Capture the cell that displays the provided text and extract its (X, Y) central coordinate. 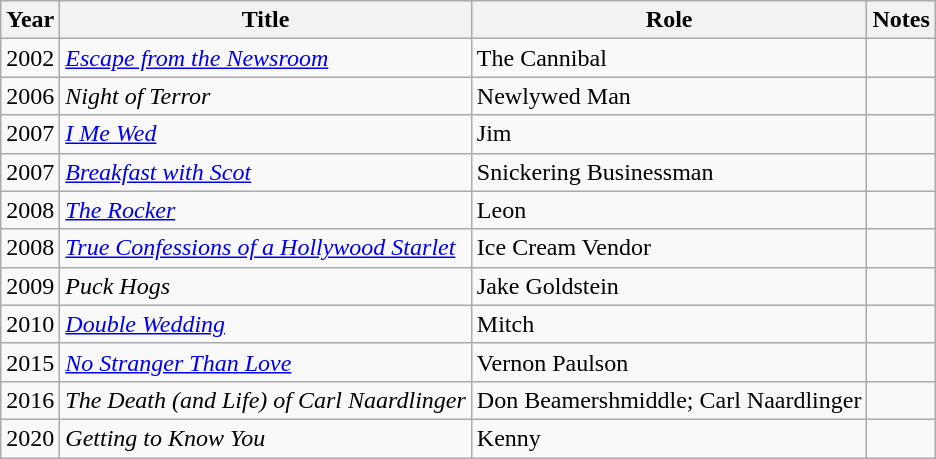
2015 (30, 362)
I Me Wed (266, 134)
Ice Cream Vendor (669, 248)
Kenny (669, 438)
Notes (901, 20)
Year (30, 20)
2020 (30, 438)
2006 (30, 96)
Leon (669, 210)
Double Wedding (266, 324)
Puck Hogs (266, 286)
Newlywed Man (669, 96)
Getting to Know You (266, 438)
Night of Terror (266, 96)
The Rocker (266, 210)
True Confessions of a Hollywood Starlet (266, 248)
The Cannibal (669, 58)
Vernon Paulson (669, 362)
Breakfast with Scot (266, 172)
The Death (and Life) of Carl Naardlinger (266, 400)
Title (266, 20)
Mitch (669, 324)
Role (669, 20)
2002 (30, 58)
Escape from the Newsroom (266, 58)
2010 (30, 324)
Snickering Businessman (669, 172)
Jake Goldstein (669, 286)
No Stranger Than Love (266, 362)
Don Beamershmiddle; Carl Naardlinger (669, 400)
2009 (30, 286)
2016 (30, 400)
Jim (669, 134)
